Capture the cell that displays the provided text and extract its [X, Y] central coordinate. 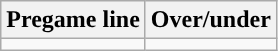
Pregame line [74, 20]
Over/under [210, 20]
